Determine the [X, Y] coordinate at the center of the cell enclosing the given text.  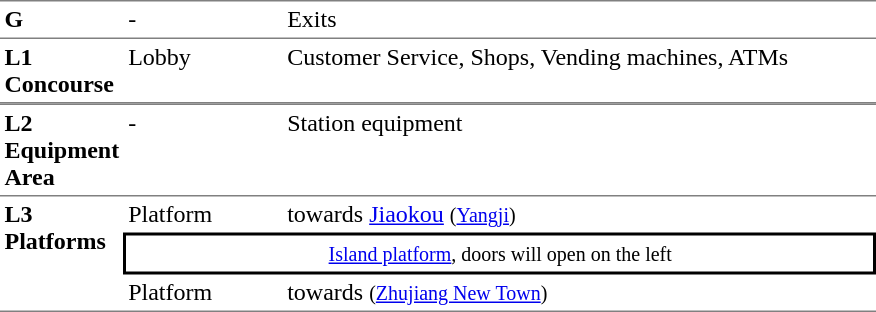
G [62, 19]
L3Platforms [62, 254]
Lobby [204, 71]
L1Concourse [62, 71]
L2Equipment Area [62, 150]
